Locate the cell with the specified text and output its (x, y) center coordinate. 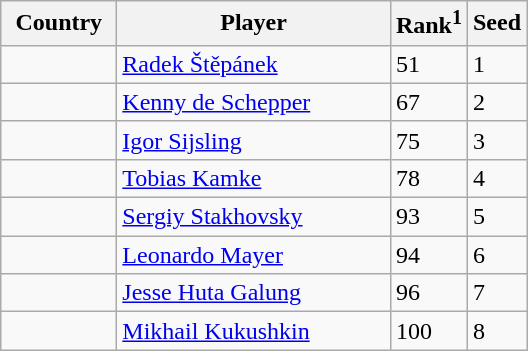
Igor Sijsling (254, 140)
6 (496, 255)
93 (428, 217)
51 (428, 64)
4 (496, 178)
8 (496, 331)
75 (428, 140)
67 (428, 102)
94 (428, 255)
78 (428, 178)
Sergiy Stakhovsky (254, 217)
7 (496, 293)
Rank1 (428, 24)
3 (496, 140)
Tobias Kamke (254, 178)
Jesse Huta Galung (254, 293)
96 (428, 293)
Kenny de Schepper (254, 102)
Radek Štěpánek (254, 64)
1 (496, 64)
Country (59, 24)
2 (496, 102)
5 (496, 217)
Seed (496, 24)
Player (254, 24)
100 (428, 331)
Mikhail Kukushkin (254, 331)
Leonardo Mayer (254, 255)
